Identify which cell holds the provided text, then report its (x, y) central coordinate. 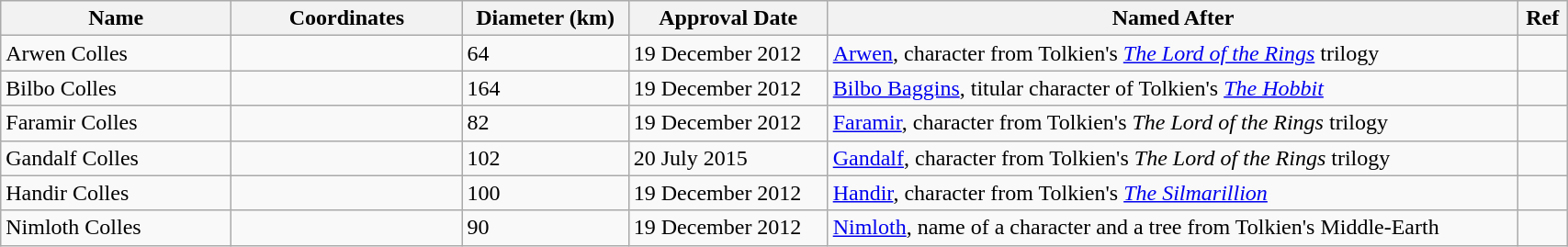
Nimloth, name of a character and a tree from Tolkien's Middle-Earth (1173, 228)
Nimloth Colles (116, 228)
Approval Date (728, 18)
164 (546, 88)
Gandalf, character from Tolkien's The Lord of the Rings trilogy (1173, 158)
Diameter (km) (546, 18)
Bilbo Colles (116, 88)
Arwen, character from Tolkien's The Lord of the Rings trilogy (1173, 53)
64 (546, 53)
Faramir Colles (116, 123)
82 (546, 123)
20 July 2015 (728, 158)
Name (116, 18)
Gandalf Colles (116, 158)
Ref (1543, 18)
Handir Colles (116, 193)
90 (546, 228)
Faramir, character from Tolkien's The Lord of the Rings trilogy (1173, 123)
Named After (1173, 18)
Handir, character from Tolkien's The Silmarillion (1173, 193)
100 (546, 193)
102 (546, 158)
Arwen Colles (116, 53)
Bilbo Baggins, titular character of Tolkien's The Hobbit (1173, 88)
Coordinates (347, 18)
